Capture the cell that displays the provided text and extract its (X, Y) central coordinate. 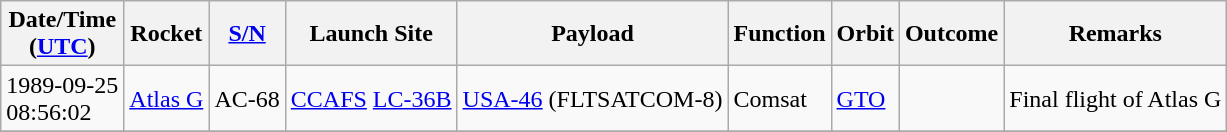
Comsat (780, 98)
S/N (247, 34)
USA-46 (FLTSATCOM-8) (592, 98)
Atlas G (166, 98)
Launch Site (371, 34)
Rocket (166, 34)
CCAFS LC-36B (371, 98)
Remarks (1116, 34)
AC-68 (247, 98)
Orbit (865, 34)
1989-09-2508:56:02 (62, 98)
GTO (865, 98)
Final flight of Atlas G (1116, 98)
Function (780, 34)
Payload (592, 34)
Date/Time(UTC) (62, 34)
Outcome (951, 34)
